Capture the cell that displays the provided text and extract its [x, y] central coordinate. 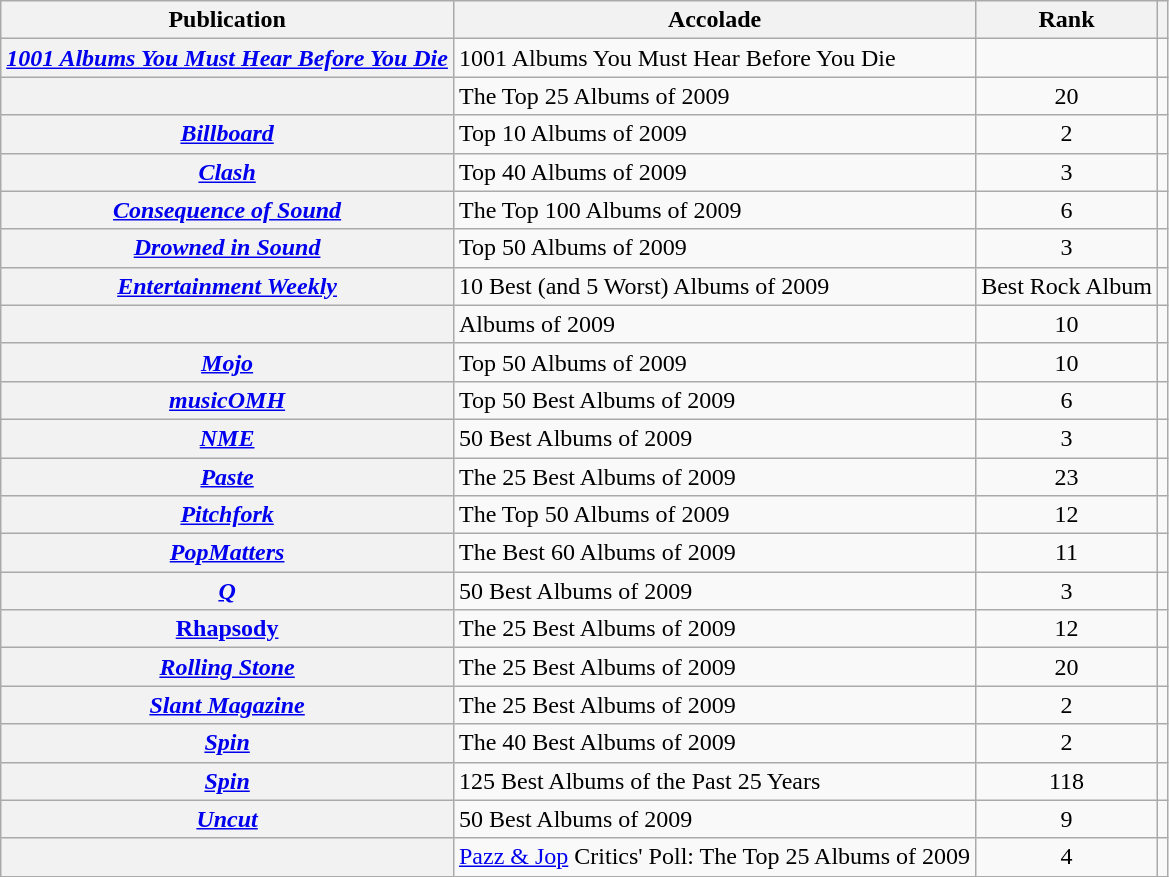
The Best 60 Albums of 2009 [714, 553]
Rank [1067, 20]
Q [228, 591]
PopMatters [228, 553]
Slant Magazine [228, 705]
Billboard [228, 134]
Clash [228, 172]
The Top 50 Albums of 2009 [714, 515]
Drowned in Sound [228, 248]
Rolling Stone [228, 667]
Paste [228, 477]
Best Rock Album [1067, 286]
10 Best (and 5 Worst) Albums of 2009 [714, 286]
11 [1067, 553]
Top 10 Albums of 2009 [714, 134]
125 Best Albums of the Past 25 Years [714, 781]
118 [1067, 781]
Albums of 2009 [714, 324]
Publication [228, 20]
23 [1067, 477]
4 [1067, 857]
The 40 Best Albums of 2009 [714, 743]
NME [228, 438]
Top 40 Albums of 2009 [714, 172]
Mojo [228, 362]
Rhapsody [228, 629]
Pitchfork [228, 515]
Uncut [228, 819]
9 [1067, 819]
The Top 100 Albums of 2009 [714, 210]
Accolade [714, 20]
Top 50 Best Albums of 2009 [714, 400]
Consequence of Sound [228, 210]
The Top 25 Albums of 2009 [714, 96]
Entertainment Weekly [228, 286]
musicOMH [228, 400]
Pazz & Jop Critics' Poll: The Top 25 Albums of 2009 [714, 857]
